Output the [X, Y] coordinate of the center of the cell containing the given text.  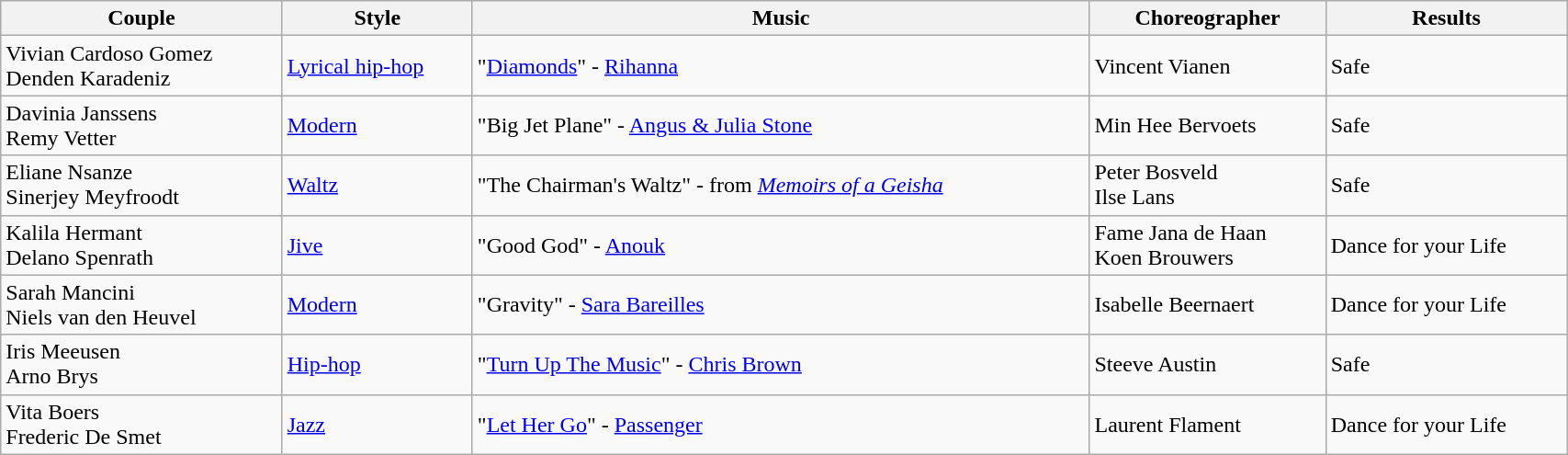
Style [377, 18]
Choreographer [1207, 18]
"Big Jet Plane" - Angus & Julia Stone [781, 125]
"Let Her Go" - Passenger [781, 425]
Isabelle Beernaert [1207, 305]
Eliane Nsanze Sinerjey Meyfroodt [141, 186]
Music [781, 18]
Vita Boers Frederic De Smet [141, 425]
Kalila Hermant Delano Spenrath [141, 245]
Peter Bosveld Ilse Lans [1207, 186]
Laurent Flament [1207, 425]
Iris Meeusen Arno Brys [141, 364]
Jazz [377, 425]
Jive [377, 245]
Min Hee Bervoets [1207, 125]
"Gravity" - Sara Bareilles [781, 305]
Results [1446, 18]
"The Chairman's Waltz" - from Memoirs of a Geisha [781, 186]
"Diamonds" - Rihanna [781, 66]
Vincent Vianen [1207, 66]
Waltz [377, 186]
Lyrical hip-hop [377, 66]
Hip-hop [377, 364]
Davinia Janssens Remy Vetter [141, 125]
"Good God" - Anouk [781, 245]
"Turn Up The Music" - Chris Brown [781, 364]
Vivian Cardoso Gomez Denden Karadeniz [141, 66]
Steeve Austin [1207, 364]
Couple [141, 18]
Fame Jana de Haan Koen Brouwers [1207, 245]
Sarah Mancini Niels van den Heuvel [141, 305]
